Extract the [X, Y] coordinate from the center of the cell holding the provided text.  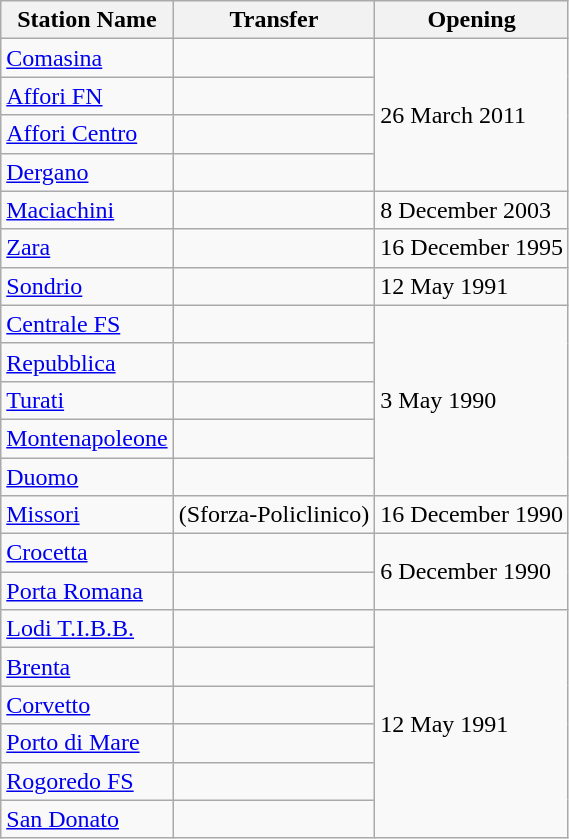
Repubblica [87, 362]
Turati [87, 400]
Rogoredo FS [87, 781]
Affori Centro [87, 134]
6 December 1990 [472, 572]
San Donato [87, 819]
16 December 1995 [472, 248]
Lodi T.I.B.B. [87, 629]
Missori [87, 515]
Affori FN [87, 96]
Opening [472, 20]
26 March 2011 [472, 115]
16 December 1990 [472, 515]
Comasina [87, 58]
Porto di Mare [87, 743]
8 December 2003 [472, 210]
(Sforza-Policlinico) [274, 515]
Sondrio [87, 286]
Centrale FS [87, 324]
Zara [87, 248]
Corvetto [87, 705]
Porta Romana [87, 591]
Dergano [87, 172]
Duomo [87, 477]
Transfer [274, 20]
Montenapoleone [87, 438]
3 May 1990 [472, 400]
Brenta [87, 667]
Station Name [87, 20]
Maciachini [87, 210]
Crocetta [87, 553]
